Find where the given text appears and provide that cell's center as [X, Y] coordinate. 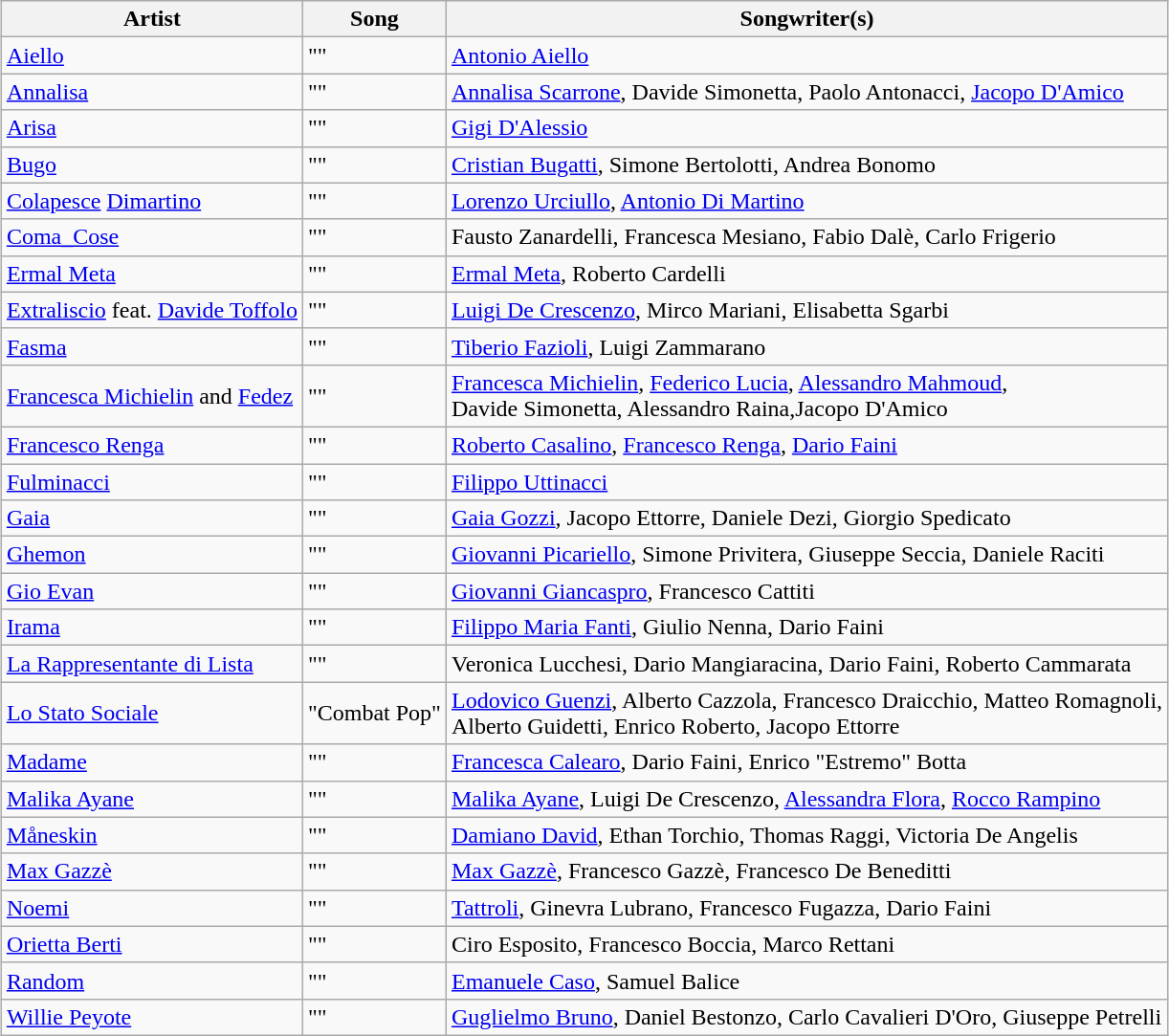
Fasma [151, 346]
Gio Evan [151, 591]
Damiano David, Ethan Torchio, Thomas Raggi, Victoria De Angelis [806, 835]
Noemi [151, 908]
Francesca Michielin and Fedez [151, 396]
Song [374, 19]
Ciro Esposito, Francesco Boccia, Marco Rettani [806, 944]
Gaia Gozzi, Jacopo Ettorre, Daniele Dezi, Giorgio Spedicato [806, 518]
Colapesce Dimartino [151, 201]
Extraliscio feat. Davide Toffolo [151, 310]
Filippo Maria Fanti, Giulio Nenna, Dario Faini [806, 628]
Max Gazzè, Francesco Gazzè, Francesco De Beneditti [806, 871]
Gigi D'Alessio [806, 128]
Luigi De Crescenzo, Mirco Mariani, Elisabetta Sgarbi [806, 310]
Ermal Meta, Roberto Cardelli [806, 274]
Francesco Renga [151, 445]
Annalisa Scarrone, Davide Simonetta, Paolo Antonacci, Jacopo D'Amico [806, 92]
Måneskin [151, 835]
Veronica Lucchesi, Dario Mangiaracina, Dario Faini, Roberto Cammarata [806, 664]
Cristian Bugatti, Simone Bertolotti, Andrea Bonomo [806, 165]
La Rappresentante di Lista [151, 664]
Orietta Berti [151, 944]
Filippo Uttinacci [806, 481]
Francesca Calearo, Dario Faini, Enrico "Estremo" Botta [806, 762]
Madame [151, 762]
Songwriter(s) [806, 19]
Giovanni Picariello, Simone Privitera, Giuseppe Seccia, Daniele Raciti [806, 555]
Irama [151, 628]
Ghemon [151, 555]
Coma_Cose [151, 237]
Emanuele Caso, Samuel Balice [806, 981]
Bugo [151, 165]
Annalisa [151, 92]
Tiberio Fazioli, Luigi Zammarano [806, 346]
Gaia [151, 518]
Lorenzo Urciullo, Antonio Di Martino [806, 201]
Willie Peyote [151, 1017]
Lo Stato Sociale [151, 714]
Antonio Aiello [806, 55]
Fulminacci [151, 481]
Tattroli, Ginevra Lubrano, Francesco Fugazza, Dario Faini [806, 908]
Aiello [151, 55]
Giovanni Giancaspro, Francesco Cattiti [806, 591]
"Combat Pop" [374, 714]
Random [151, 981]
Max Gazzè [151, 871]
Malika Ayane, Luigi De Crescenzo, Alessandra Flora, Rocco Rampino [806, 799]
Roberto Casalino, Francesco Renga, Dario Faini [806, 445]
Lodovico Guenzi, Alberto Cazzola, Francesco Draicchio, Matteo Romagnoli,Alberto Guidetti, Enrico Roberto, Jacopo Ettorre [806, 714]
Arisa [151, 128]
Fausto Zanardelli, Francesca Mesiano, Fabio Dalè, Carlo Frigerio [806, 237]
Ermal Meta [151, 274]
Francesca Michielin, Federico Lucia, Alessandro Mahmoud,Davide Simonetta, Alessandro Raina,Jacopo D'Amico [806, 396]
Artist [151, 19]
Malika Ayane [151, 799]
Guglielmo Bruno, Daniel Bestonzo, Carlo Cavalieri D'Oro, Giuseppe Petrelli [806, 1017]
